From the cell containing the given text, extract its center point as [x, y] coordinate. 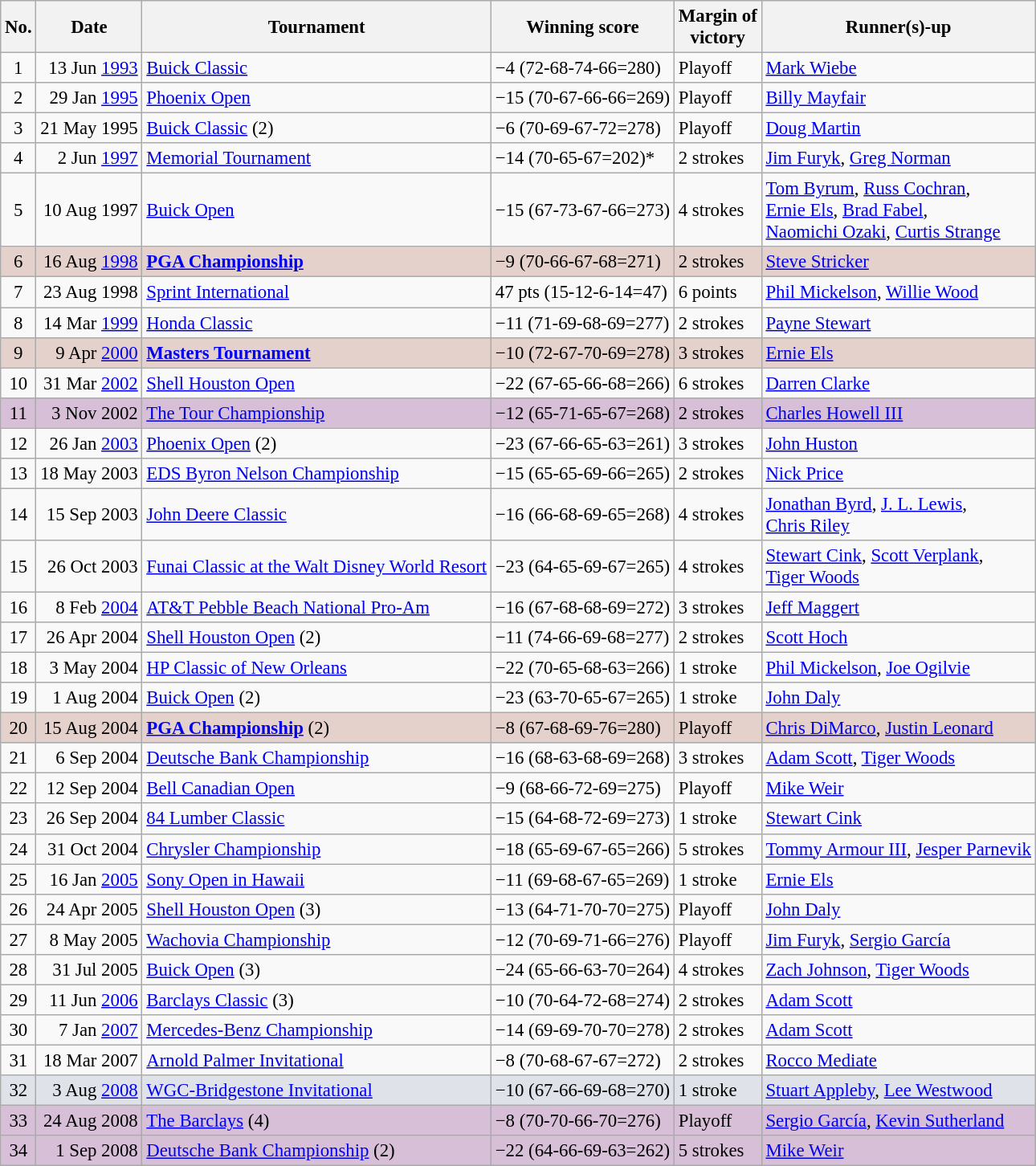
13 [18, 474]
−23 (63-70-65-67=265) [582, 698]
8 [18, 323]
9 [18, 353]
8 May 2005 [89, 940]
11 Jun 2006 [89, 1000]
2 [18, 98]
−15 (70-67-66-66=269) [582, 98]
Stuart Appleby, Lee Westwood [898, 1091]
−15 (64-68-72-69=273) [582, 819]
−9 (68-66-72-69=275) [582, 789]
1 [18, 68]
Tournament [316, 27]
Charles Howell III [898, 413]
12 Sep 2004 [89, 789]
3 Nov 2002 [89, 413]
15 Sep 2003 [89, 514]
Memorial Tournament [316, 158]
Deutsche Bank Championship (2) [316, 1151]
84 Lumber Classic [316, 819]
Shell Houston Open (3) [316, 909]
−22 (70-65-68-63=266) [582, 668]
Phil Mickelson, Willie Wood [898, 292]
−14 (69-69-70-70=278) [582, 1030]
Shell Houston Open [316, 383]
Phil Mickelson, Joe Ogilvie [898, 668]
Sony Open in Hawaii [316, 879]
−16 (68-63-68-69=268) [582, 758]
−10 (67-66-69-68=270) [582, 1091]
−18 (65-69-67-65=266) [582, 849]
9 Apr 2000 [89, 353]
−12 (65-71-65-67=268) [582, 413]
−8 (70-70-66-70=276) [582, 1121]
24 Apr 2005 [89, 909]
Honda Classic [316, 323]
−6 (70-69-67-72=278) [582, 128]
−24 (65-66-63-70=264) [582, 970]
The Tour Championship [316, 413]
26 [18, 909]
Winning score [582, 27]
−11 (71-69-68-69=277) [582, 323]
Mark Wiebe [898, 68]
Doug Martin [898, 128]
7 [18, 292]
24 [18, 849]
Phoenix Open (2) [316, 443]
6 Sep 2004 [89, 758]
16 Jan 2005 [89, 879]
−8 (70-68-67-67=272) [582, 1060]
13 Jun 1993 [89, 68]
29 Jan 1995 [89, 98]
24 Aug 2008 [89, 1121]
Masters Tournament [316, 353]
47 pts (15-12-6-14=47) [582, 292]
14 Mar 1999 [89, 323]
Buick Classic (2) [316, 128]
Darren Clarke [898, 383]
Stewart Cink [898, 819]
Sergio García, Kevin Sutherland [898, 1121]
−22 (64-66-69-63=262) [582, 1151]
The Barclays (4) [316, 1121]
10 [18, 383]
30 [18, 1030]
No. [18, 27]
19 [18, 698]
Barclays Classic (3) [316, 1000]
PGA Championship [316, 263]
6 points [718, 292]
32 [18, 1091]
18 May 2003 [89, 474]
Zach Johnson, Tiger Woods [898, 970]
Phoenix Open [316, 98]
15 [18, 567]
−11 (74-66-69-68=277) [582, 638]
Billy Mayfair [898, 98]
18 Mar 2007 [89, 1060]
11 [18, 413]
17 [18, 638]
−9 (70-66-67-68=271) [582, 263]
Wachovia Championship [316, 940]
31 Jul 2005 [89, 970]
−10 (72-67-70-69=278) [582, 353]
−22 (67-65-66-68=266) [582, 383]
Nick Price [898, 474]
Jim Furyk, Sergio García [898, 940]
16 [18, 607]
33 [18, 1121]
31 Oct 2004 [89, 849]
HP Classic of New Orleans [316, 668]
2 Jun 1997 [89, 158]
John Deere Classic [316, 514]
EDS Byron Nelson Championship [316, 474]
−11 (69-68-67-65=269) [582, 879]
Chris DiMarco, Justin Leonard [898, 728]
Chrysler Championship [316, 849]
14 [18, 514]
23 Aug 1998 [89, 292]
Deutsche Bank Championship [316, 758]
5 [18, 210]
3 May 2004 [89, 668]
Adam Scott, Tiger Woods [898, 758]
34 [18, 1151]
Buick Open (2) [316, 698]
27 [18, 940]
Payne Stewart [898, 323]
31 Mar 2002 [89, 383]
26 Oct 2003 [89, 567]
Arnold Palmer Invitational [316, 1060]
10 Aug 1997 [89, 210]
1 Sep 2008 [89, 1151]
−15 (67-73-67-66=273) [582, 210]
Buick Open (3) [316, 970]
26 Apr 2004 [89, 638]
−23 (64-65-69-67=265) [582, 567]
23 [18, 819]
21 [18, 758]
Rocco Mediate [898, 1060]
WGC-Bridgestone Invitational [316, 1091]
7 Jan 2007 [89, 1030]
−8 (67-68-69-76=280) [582, 728]
21 May 1995 [89, 128]
20 [18, 728]
−12 (70-69-71-66=276) [582, 940]
22 [18, 789]
Date [89, 27]
Jeff Maggert [898, 607]
−15 (65-65-69-66=265) [582, 474]
29 [18, 1000]
18 [18, 668]
31 [18, 1060]
4 [18, 158]
26 Jan 2003 [89, 443]
−10 (70-64-72-68=274) [582, 1000]
3 Aug 2008 [89, 1091]
Bell Canadian Open [316, 789]
Tommy Armour III, Jesper Parnevik [898, 849]
AT&T Pebble Beach National Pro-Am [316, 607]
1 Aug 2004 [89, 698]
Jim Furyk, Greg Norman [898, 158]
6 strokes [718, 383]
12 [18, 443]
Stewart Cink, Scott Verplank, Tiger Woods [898, 567]
Mercedes-Benz Championship [316, 1030]
Margin ofvictory [718, 27]
26 Sep 2004 [89, 819]
Jonathan Byrd, J. L. Lewis, Chris Riley [898, 514]
Steve Stricker [898, 263]
Scott Hoch [898, 638]
15 Aug 2004 [89, 728]
Runner(s)-up [898, 27]
8 Feb 2004 [89, 607]
25 [18, 879]
Shell Houston Open (2) [316, 638]
−13 (64-71-70-70=275) [582, 909]
−23 (67-66-65-63=261) [582, 443]
Tom Byrum, Russ Cochran, Ernie Els, Brad Fabel, Naomichi Ozaki, Curtis Strange [898, 210]
Funai Classic at the Walt Disney World Resort [316, 567]
28 [18, 970]
Buick Classic [316, 68]
3 [18, 128]
6 [18, 263]
−14 (70-65-67=202)* [582, 158]
16 Aug 1998 [89, 263]
Sprint International [316, 292]
Buick Open [316, 210]
−16 (66-68-69-65=268) [582, 514]
−4 (72-68-74-66=280) [582, 68]
PGA Championship (2) [316, 728]
−16 (67-68-68-69=272) [582, 607]
John Huston [898, 443]
